Return (X, Y) of the center of cell containing provided text 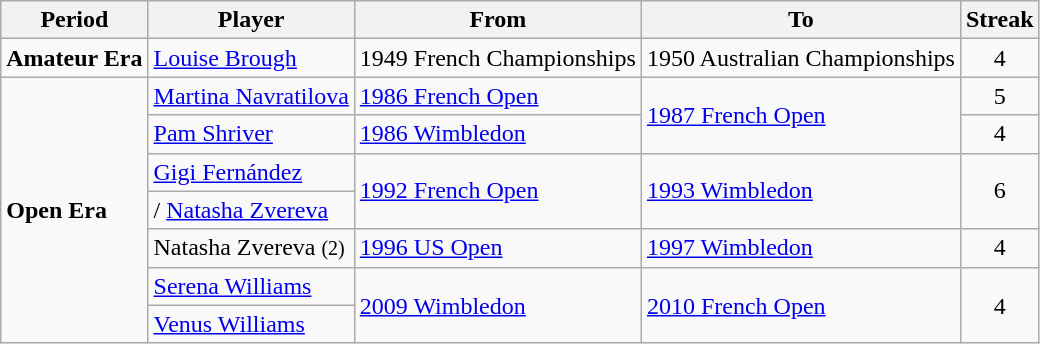
Martina Navratilova (251, 96)
Open Era (74, 210)
From (498, 20)
Period (74, 20)
Louise Brough (251, 58)
1992 French Open (498, 191)
Player (251, 20)
1993 Wimbledon (800, 191)
5 (1000, 96)
1987 French Open (800, 115)
Gigi Fernández (251, 172)
To (800, 20)
1950 Australian Championships (800, 58)
Natasha Zvereva (2) (251, 248)
1949 French Championships (498, 58)
Streak (1000, 20)
Venus Williams (251, 324)
2009 Wimbledon (498, 305)
Pam Shriver (251, 134)
/ Natasha Zvereva (251, 210)
2010 French Open (800, 305)
1996 US Open (498, 248)
1986 French Open (498, 96)
Amateur Era (74, 58)
1986 Wimbledon (498, 134)
1997 Wimbledon (800, 248)
6 (1000, 191)
Serena Williams (251, 286)
